Identify which cell holds the provided text, then report its [X, Y] central coordinate. 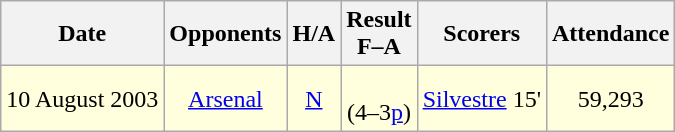
Silvestre 15' [482, 98]
59,293 [610, 98]
Opponents [226, 34]
ResultF–A [379, 34]
Scorers [482, 34]
N [314, 98]
(4–3p) [379, 98]
Attendance [610, 34]
Date [82, 34]
Arsenal [226, 98]
10 August 2003 [82, 98]
H/A [314, 34]
